For the text-containing cell, return its midpoint in [X, Y] coordinate format. 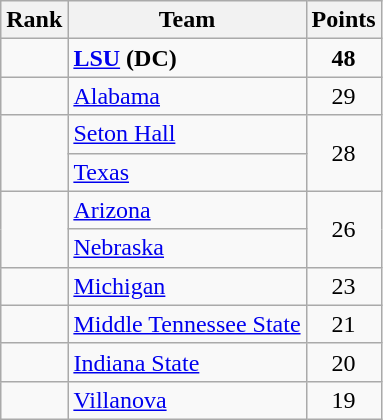
Nebraska [187, 248]
Michigan [187, 286]
19 [344, 400]
Texas [187, 172]
Team [187, 20]
20 [344, 362]
LSU (DC) [187, 58]
29 [344, 96]
48 [344, 58]
26 [344, 229]
Points [344, 20]
Indiana State [187, 362]
Villanova [187, 400]
Seton Hall [187, 134]
28 [344, 153]
Alabama [187, 96]
21 [344, 324]
Rank [34, 20]
Arizona [187, 210]
23 [344, 286]
Middle Tennessee State [187, 324]
